Identify which cell holds the provided text, then report its [X, Y] central coordinate. 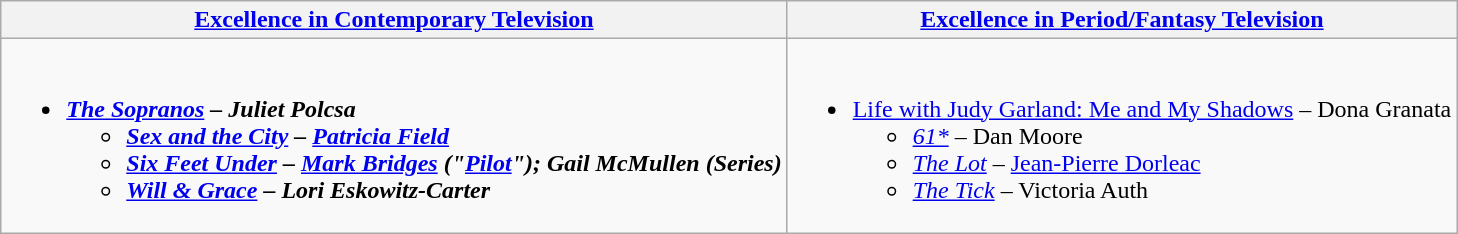
Excellence in Period/Fantasy Television [1122, 20]
Life with Judy Garland: Me and My Shadows – Dona Granata61* – Dan MooreThe Lot – Jean-Pierre DorleacThe Tick – Victoria Auth [1122, 136]
Excellence in Contemporary Television [394, 20]
